Pinpoint the cell where the given text exists, returning its [x, y] midpoint coordinate. 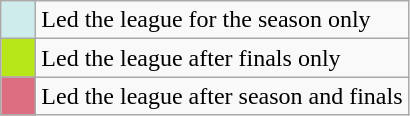
Led the league for the season only [222, 20]
Led the league after finals only [222, 58]
Led the league after season and finals [222, 96]
